Output the (X, Y) coordinate of the center of the cell containing the given text.  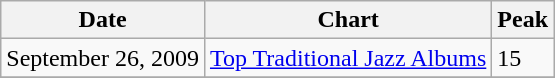
Date (103, 20)
Peak (523, 20)
Top Traditional Jazz Albums (348, 58)
Chart (348, 20)
15 (523, 58)
September 26, 2009 (103, 58)
